Pinpoint the cell where the given text exists, returning its (X, Y) midpoint coordinate. 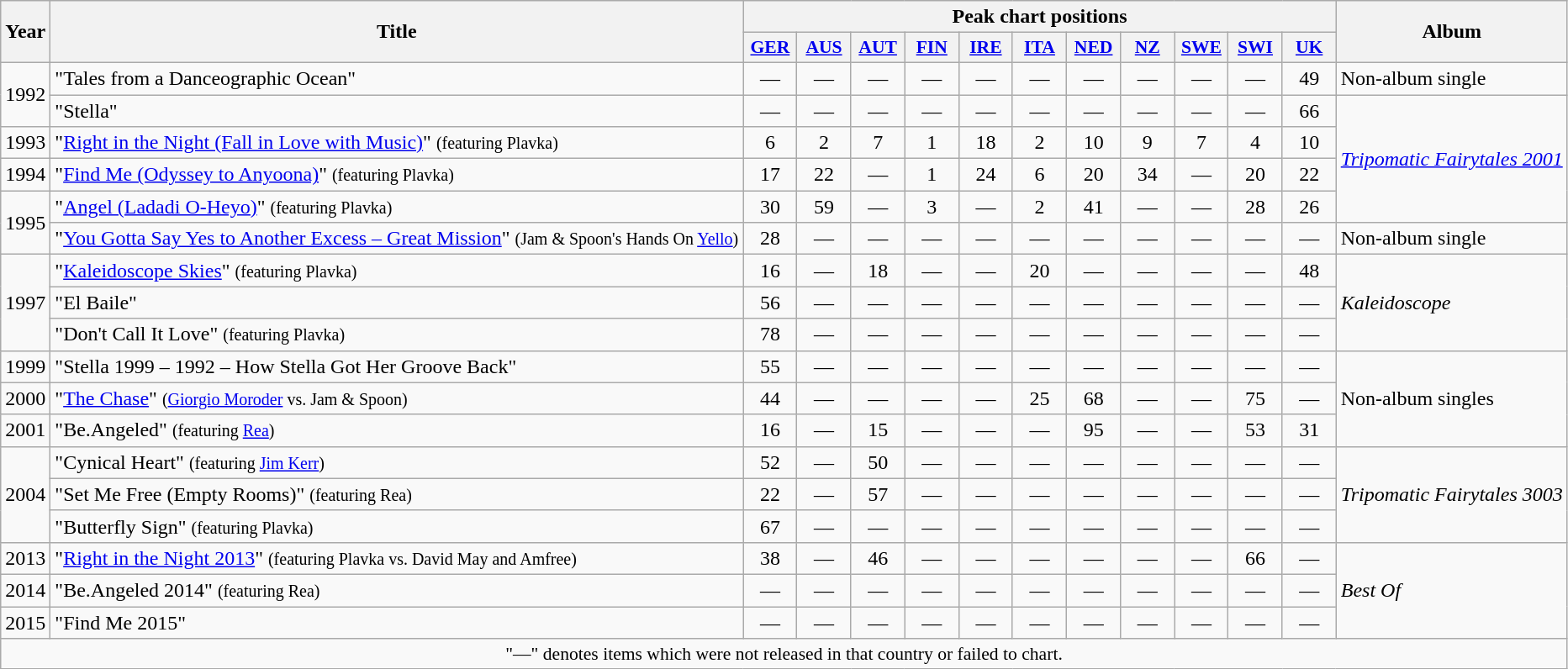
"Stella" (397, 110)
2014 (25, 590)
"Right in the Night 2013" (featuring Plavka vs. David May and Amfree) (397, 558)
"Tales from a Danceographic Ocean" (397, 78)
Peak chart positions (1039, 17)
31 (1309, 430)
24 (985, 175)
48 (1309, 271)
3 (932, 207)
59 (824, 207)
SWI (1255, 48)
41 (1094, 207)
1995 (25, 223)
44 (770, 398)
"Be.Angeled" (featuring Rea) (397, 430)
68 (1094, 398)
"Butterfly Sign" (featuring Plavka) (397, 526)
Title (397, 32)
"Right in the Night (Fall in Love with Music)" (featuring Plavka) (397, 143)
"Stella 1999 – 1992 – How Stella Got Her Groove Back" (397, 366)
78 (770, 334)
"El Baile" (397, 303)
46 (878, 558)
1999 (25, 366)
34 (1148, 175)
55 (770, 366)
NED (1094, 48)
Tripomatic Fairytales 2001 (1451, 158)
IRE (985, 48)
2001 (25, 430)
49 (1309, 78)
UK (1309, 48)
2000 (25, 398)
50 (878, 462)
53 (1255, 430)
GER (770, 48)
"Find Me 2015" (397, 623)
25 (1039, 398)
1997 (25, 303)
38 (770, 558)
Album (1451, 32)
AUT (878, 48)
"Be.Angeled 2014" (featuring Rea) (397, 590)
Non-album singles (1451, 398)
4 (1255, 143)
"Angel (Ladadi O-Heyo)" (featuring Plavka) (397, 207)
Kaleidoscope (1451, 303)
"You Gotta Say Yes to Another Excess – Great Mission" (Jam & Spoon's Hands On Yello) (397, 239)
30 (770, 207)
"Find Me (Odyssey to Anyoona)" (featuring Plavka) (397, 175)
26 (1309, 207)
NZ (1148, 48)
52 (770, 462)
67 (770, 526)
FIN (932, 48)
2013 (25, 558)
Year (25, 32)
"—" denotes items which were not released in that country or failed to chart. (784, 654)
SWE (1201, 48)
"The Chase" (Giorgio Moroder vs. Jam & Spoon) (397, 398)
1994 (25, 175)
15 (878, 430)
1993 (25, 143)
56 (770, 303)
"Kaleidoscope Skies" (featuring Plavka) (397, 271)
57 (878, 494)
95 (1094, 430)
AUS (824, 48)
75 (1255, 398)
1992 (25, 94)
Tripomatic Fairytales 3003 (1451, 494)
"Cynical Heart" (featuring Jim Kerr) (397, 462)
9 (1148, 143)
2015 (25, 623)
17 (770, 175)
"Don't Call It Love" (featuring Plavka) (397, 334)
Best Of (1451, 590)
"Set Me Free (Empty Rooms)" (featuring Rea) (397, 494)
ITA (1039, 48)
2004 (25, 494)
